Detect which cell encompasses the target text, then output its [X, Y] center coordinate. 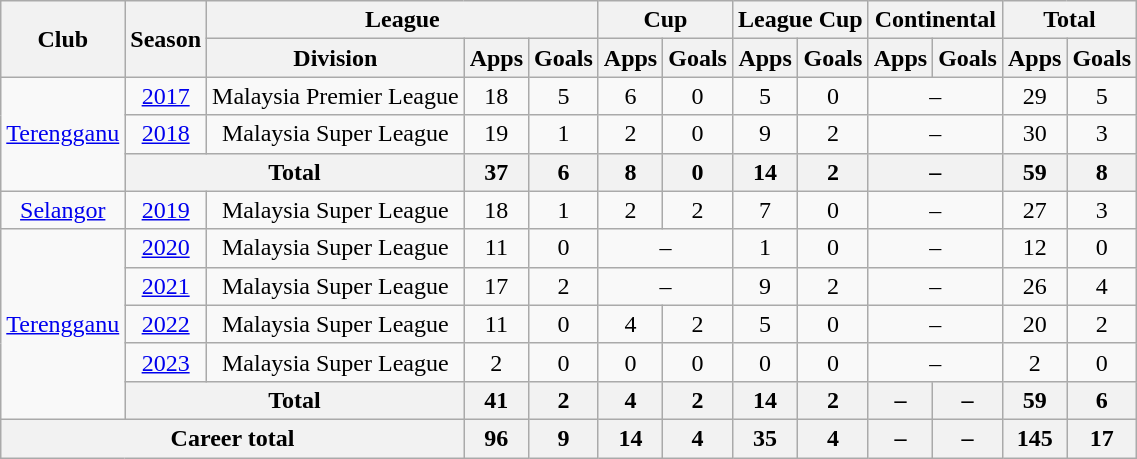
2023 [166, 362]
96 [496, 438]
2019 [166, 210]
41 [496, 400]
29 [1034, 96]
Division [336, 58]
Cup [665, 20]
Continental [935, 20]
145 [1034, 438]
19 [496, 134]
7 [764, 210]
Malaysia Premier League [336, 96]
Season [166, 39]
35 [764, 438]
League Cup [800, 20]
2017 [166, 96]
2020 [166, 248]
26 [1034, 286]
Selangor [63, 210]
Club [63, 39]
2021 [166, 286]
27 [1034, 210]
12 [1034, 248]
30 [1034, 134]
2018 [166, 134]
Career total [232, 438]
37 [496, 172]
2022 [166, 324]
League [403, 20]
20 [1034, 324]
